Scan for the cell matching the given text and deliver its (X, Y) coordinate at center. 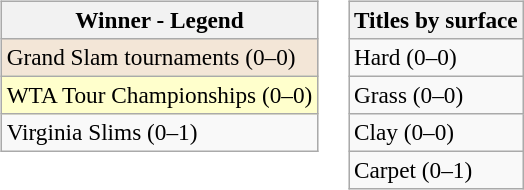
Winner - Legend (160, 20)
Virginia Slims (0–1) (160, 133)
Carpet (0–1) (436, 171)
Clay (0–0) (436, 133)
Grand Slam tournaments (0–0) (160, 57)
Hard (0–0) (436, 57)
WTA Tour Championships (0–0) (160, 95)
Grass (0–0) (436, 95)
Titles by surface (436, 20)
